Locate the cell with the specified text and output its (x, y) center coordinate. 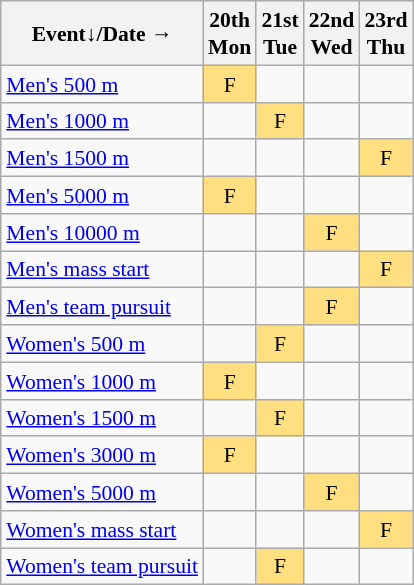
Women's team pursuit (102, 566)
Women's 3000 m (102, 454)
Men's 500 m (102, 84)
21stTue (280, 33)
Women's 5000 m (102, 492)
Women's 1000 m (102, 380)
Men's team pursuit (102, 306)
Event↓/Date → (102, 33)
Women's 1500 m (102, 418)
Men's 1500 m (102, 158)
Men's 5000 m (102, 194)
Women's 500 m (102, 344)
Men's mass start (102, 268)
Men's 1000 m (102, 120)
Women's mass start (102, 528)
22ndWed (332, 33)
Men's 10000 m (102, 232)
20thMon (230, 33)
23rdThu (386, 33)
